Search for the cell housing the specified text and yield its (x, y) center coordinate. 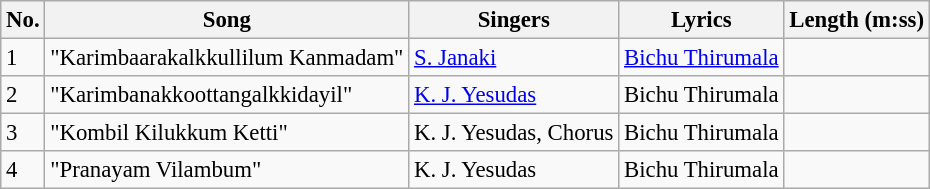
No. (23, 20)
4 (23, 170)
"Karimbanakkoottangalkkidayil" (227, 95)
"Kombil Kilukkum Ketti" (227, 133)
Song (227, 20)
"Pranayam Vilambum" (227, 170)
1 (23, 58)
S. Janaki (514, 58)
2 (23, 95)
Length (m:ss) (856, 20)
Lyrics (702, 20)
"Karimbaarakalkkullilum Kanmadam" (227, 58)
3 (23, 133)
Singers (514, 20)
K. J. Yesudas, Chorus (514, 133)
